Return (x, y) of the center of cell containing provided text 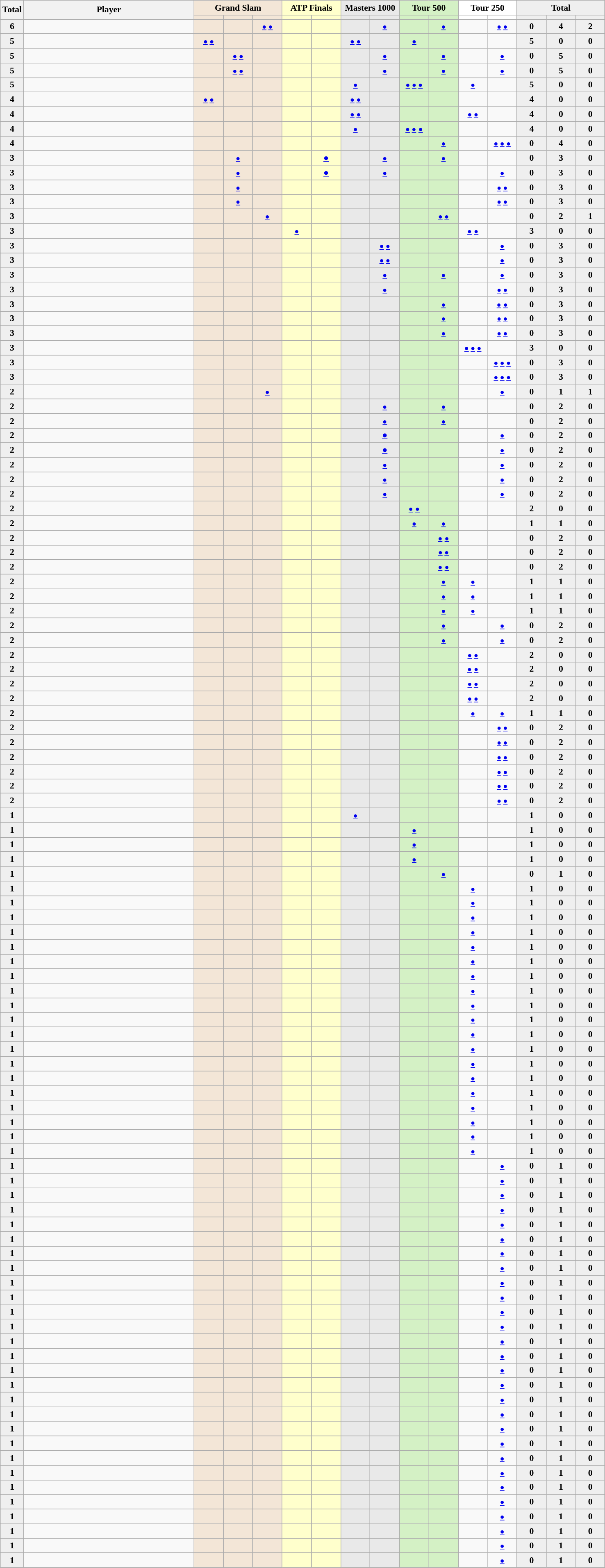
6 (12, 27)
Tour 500 (429, 8)
Tour 250 (488, 8)
Masters 1000 (370, 8)
ATP Finals (312, 8)
Grand Slam (238, 8)
Player (109, 10)
